Search for the cell housing the specified text and yield its [X, Y] center coordinate. 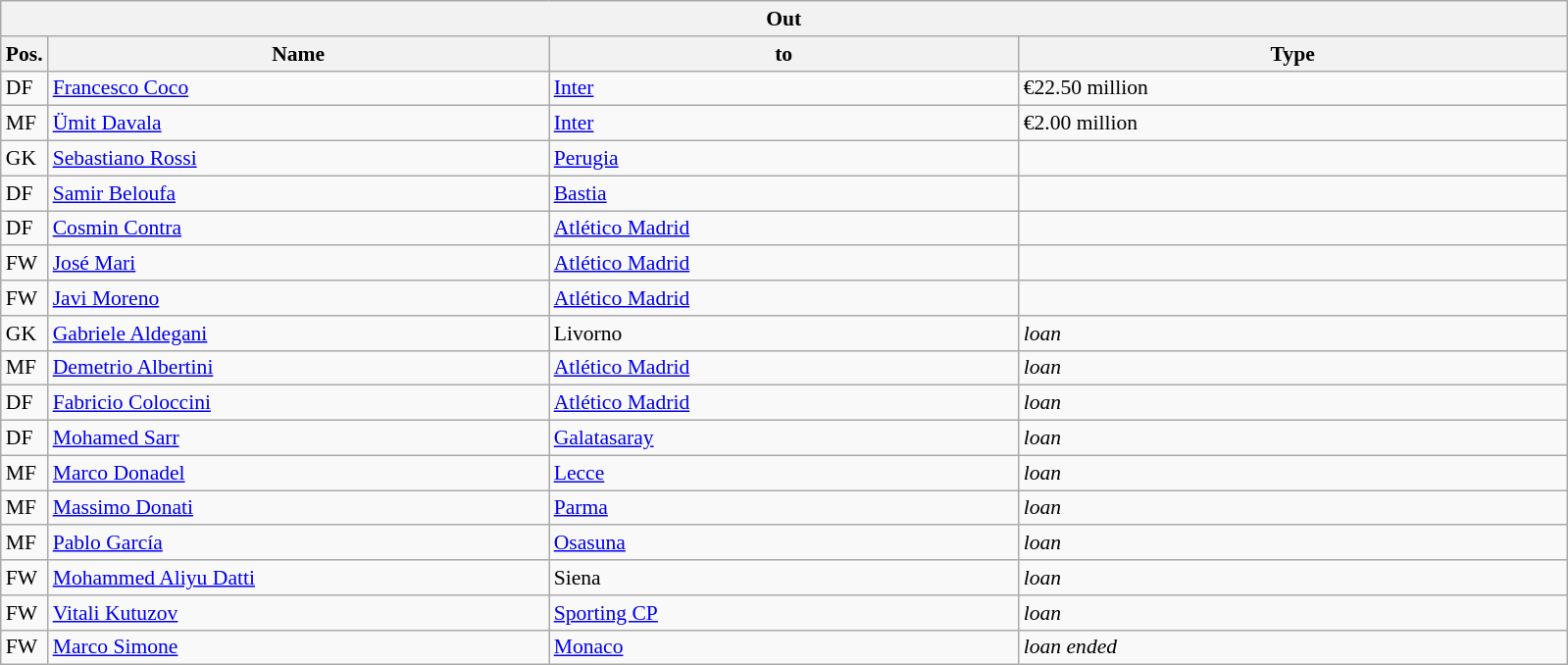
Mohamed Sarr [298, 438]
Marco Simone [298, 647]
Parma [784, 508]
Perugia [784, 159]
Massimo Donati [298, 508]
Name [298, 54]
to [784, 54]
Siena [784, 578]
José Mari [298, 264]
loan ended [1292, 647]
€22.50 million [1292, 88]
Monaco [784, 647]
Gabriele Aldegani [298, 333]
Pablo García [298, 543]
Fabricio Coloccini [298, 403]
Marco Donadel [298, 473]
Javi Moreno [298, 298]
Osasuna [784, 543]
Cosmin Contra [298, 229]
Vitali Kutuzov [298, 613]
Lecce [784, 473]
Ümit Davala [298, 124]
Livorno [784, 333]
Samir Beloufa [298, 193]
Out [784, 19]
Pos. [25, 54]
Demetrio Albertini [298, 368]
Sebastiano Rossi [298, 159]
€2.00 million [1292, 124]
Francesco Coco [298, 88]
Type [1292, 54]
Galatasaray [784, 438]
Sporting CP [784, 613]
Bastia [784, 193]
Mohammed Aliyu Datti [298, 578]
